Return [x, y] of the center of cell containing provided text 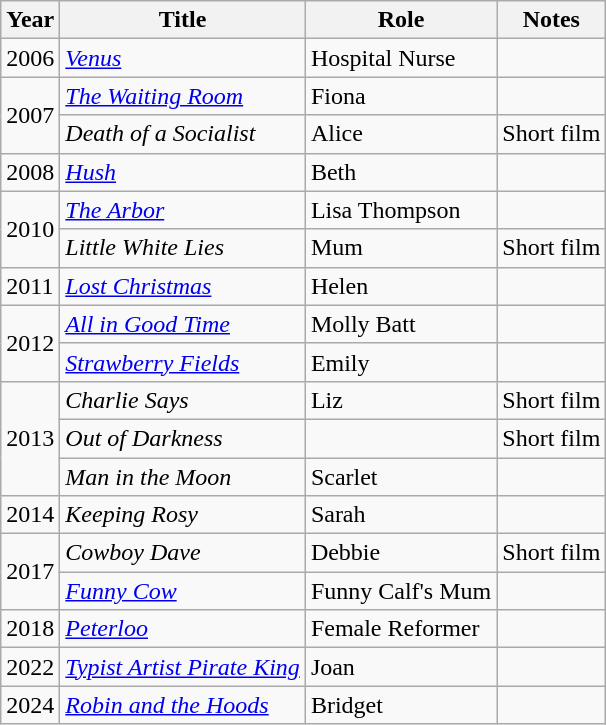
2017 [30, 572]
The Waiting Room [183, 96]
Fiona [400, 96]
Strawberry Fields [183, 362]
Alice [400, 134]
Little White Lies [183, 248]
Funny Cow [183, 591]
Lost Christmas [183, 286]
2007 [30, 115]
Beth [400, 172]
Peterloo [183, 629]
The Arbor [183, 210]
2010 [30, 229]
Man in the Moon [183, 477]
Year [30, 20]
Funny Calf's Mum [400, 591]
2018 [30, 629]
Hush [183, 172]
Sarah [400, 515]
2011 [30, 286]
Charlie Says [183, 400]
2014 [30, 515]
Scarlet [400, 477]
Molly Batt [400, 324]
2006 [30, 58]
Helen [400, 286]
Typist Artist Pirate King [183, 667]
2013 [30, 438]
Bridget [400, 705]
2024 [30, 705]
Mum [400, 248]
Joan [400, 667]
Role [400, 20]
Keeping Rosy [183, 515]
Hospital Nurse [400, 58]
Title [183, 20]
2012 [30, 343]
Lisa Thompson [400, 210]
Robin and the Hoods [183, 705]
2022 [30, 667]
Out of Darkness [183, 438]
Female Reformer [400, 629]
Notes [552, 20]
Debbie [400, 553]
2008 [30, 172]
Death of a Socialist [183, 134]
Venus [183, 58]
Liz [400, 400]
All in Good Time [183, 324]
Cowboy Dave [183, 553]
Emily [400, 362]
